Identify which cell holds the provided text, then report its (X, Y) central coordinate. 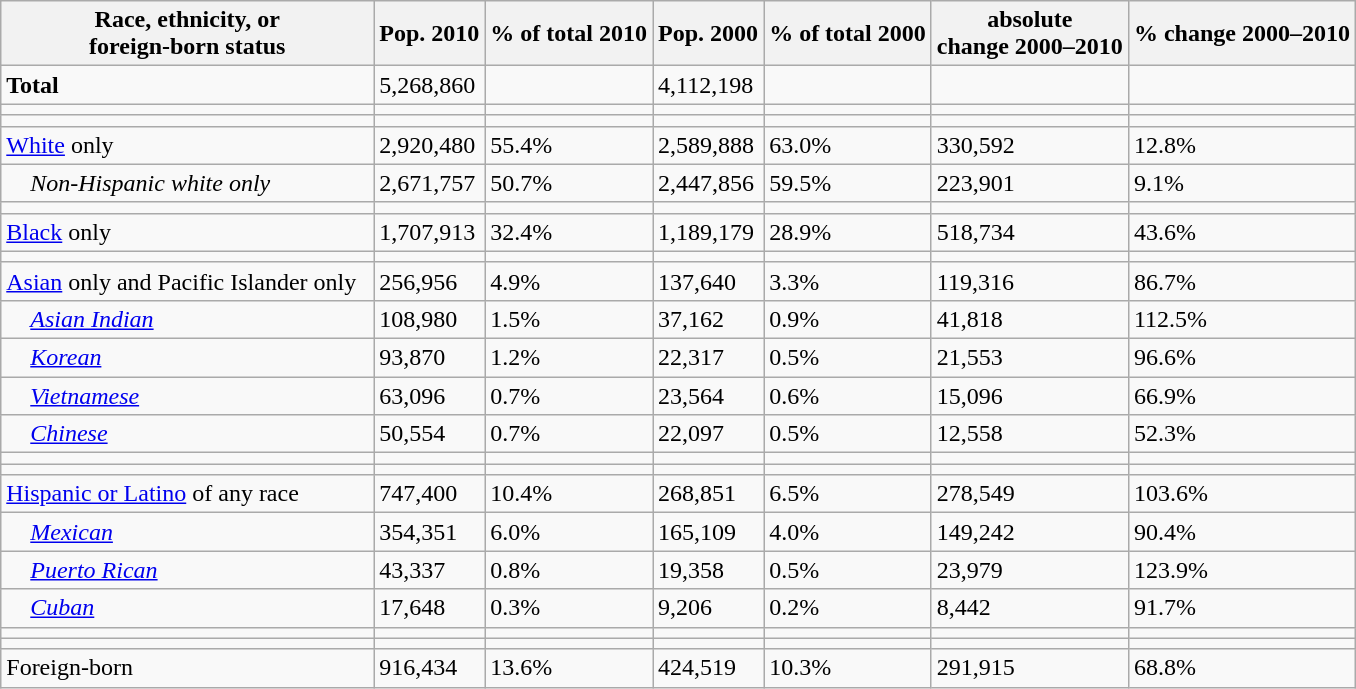
90.4% (1242, 532)
21,553 (1030, 357)
Foreign-born (188, 668)
330,592 (1030, 145)
41,818 (1030, 319)
291,915 (1030, 668)
66.9% (1242, 395)
43,337 (430, 570)
518,734 (1030, 232)
278,549 (1030, 494)
1.5% (569, 319)
149,242 (1030, 532)
916,434 (430, 668)
63,096 (430, 395)
Puerto Rican (188, 570)
Pop. 2000 (708, 34)
Vietnamese (188, 395)
4.0% (848, 532)
1,189,179 (708, 232)
12,558 (1030, 434)
0.8% (569, 570)
424,519 (708, 668)
1,707,913 (430, 232)
50.7% (569, 183)
2,671,757 (430, 183)
0.3% (569, 608)
10.4% (569, 494)
4,112,198 (708, 85)
Cuban (188, 608)
% change 2000–2010 (1242, 34)
103.6% (1242, 494)
137,640 (708, 281)
0.6% (848, 395)
22,097 (708, 434)
Pop. 2010 (430, 34)
Chinese (188, 434)
108,980 (430, 319)
0.9% (848, 319)
119,316 (1030, 281)
2,920,480 (430, 145)
0.2% (848, 608)
Hispanic or Latino of any race (188, 494)
Non-Hispanic white only (188, 183)
9.1% (1242, 183)
123.9% (1242, 570)
2,589,888 (708, 145)
Race, ethnicity, orforeign-born status (188, 34)
9,206 (708, 608)
22,317 (708, 357)
White only (188, 145)
37,162 (708, 319)
28.9% (848, 232)
4.9% (569, 281)
23,564 (708, 395)
Black only (188, 232)
43.6% (1242, 232)
% of total 2000 (848, 34)
10.3% (848, 668)
86.7% (1242, 281)
5,268,860 (430, 85)
Korean (188, 357)
52.3% (1242, 434)
63.0% (848, 145)
Total (188, 85)
6.0% (569, 532)
13.6% (569, 668)
6.5% (848, 494)
% of total 2010 (569, 34)
15,096 (1030, 395)
8,442 (1030, 608)
19,358 (708, 570)
absolutechange 2000–2010 (1030, 34)
23,979 (1030, 570)
50,554 (430, 434)
12.8% (1242, 145)
Asian only and Pacific Islander only (188, 281)
256,956 (430, 281)
354,351 (430, 532)
165,109 (708, 532)
68.8% (1242, 668)
223,901 (1030, 183)
32.4% (569, 232)
Asian Indian (188, 319)
Mexican (188, 532)
268,851 (708, 494)
1.2% (569, 357)
17,648 (430, 608)
3.3% (848, 281)
59.5% (848, 183)
96.6% (1242, 357)
55.4% (569, 145)
2,447,856 (708, 183)
93,870 (430, 357)
91.7% (1242, 608)
747,400 (430, 494)
112.5% (1242, 319)
